From the cell containing the given text, extract its center point as [X, Y] coordinate. 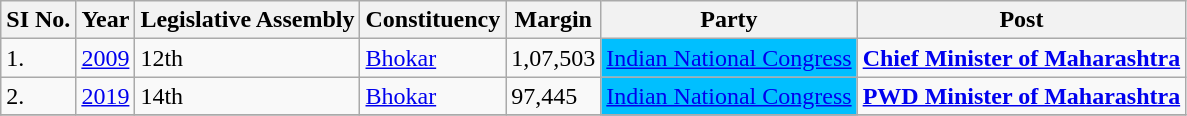
Margin [554, 20]
2. [38, 96]
2009 [106, 58]
Party [729, 20]
1. [38, 58]
Post [1022, 20]
1,07,503 [554, 58]
Year [106, 20]
PWD Minister of Maharashtra [1022, 96]
2019 [106, 96]
Chief Minister of Maharashtra [1022, 58]
Constituency [433, 20]
97,445 [554, 96]
12th [248, 58]
SI No. [38, 20]
14th [248, 96]
Legislative Assembly [248, 20]
